Locate the cell with the specified text and output its [x, y] center coordinate. 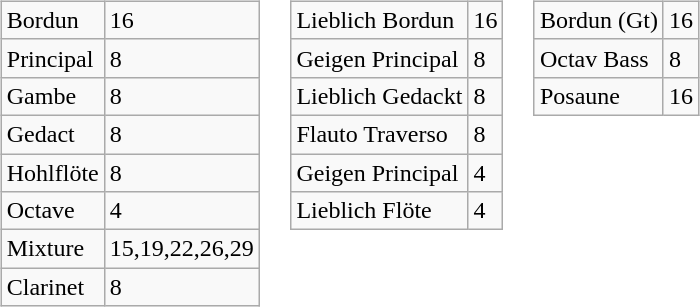
Clarinet [52, 287]
Mixture [52, 249]
Octav Bass [598, 58]
Lieblich Bordun [380, 20]
15,19,22,26,29 [182, 249]
Bordun [52, 20]
Octave [52, 211]
Bordun (Gt) [598, 20]
Flauto Traverso [380, 134]
Gedact [52, 134]
Lieblich Flöte [380, 211]
Lieblich Gedackt [380, 96]
Posaune [598, 96]
Principal [52, 58]
Hohlflöte [52, 173]
Gambe [52, 96]
